Scan for the cell matching the given text and deliver its (X, Y) coordinate at center. 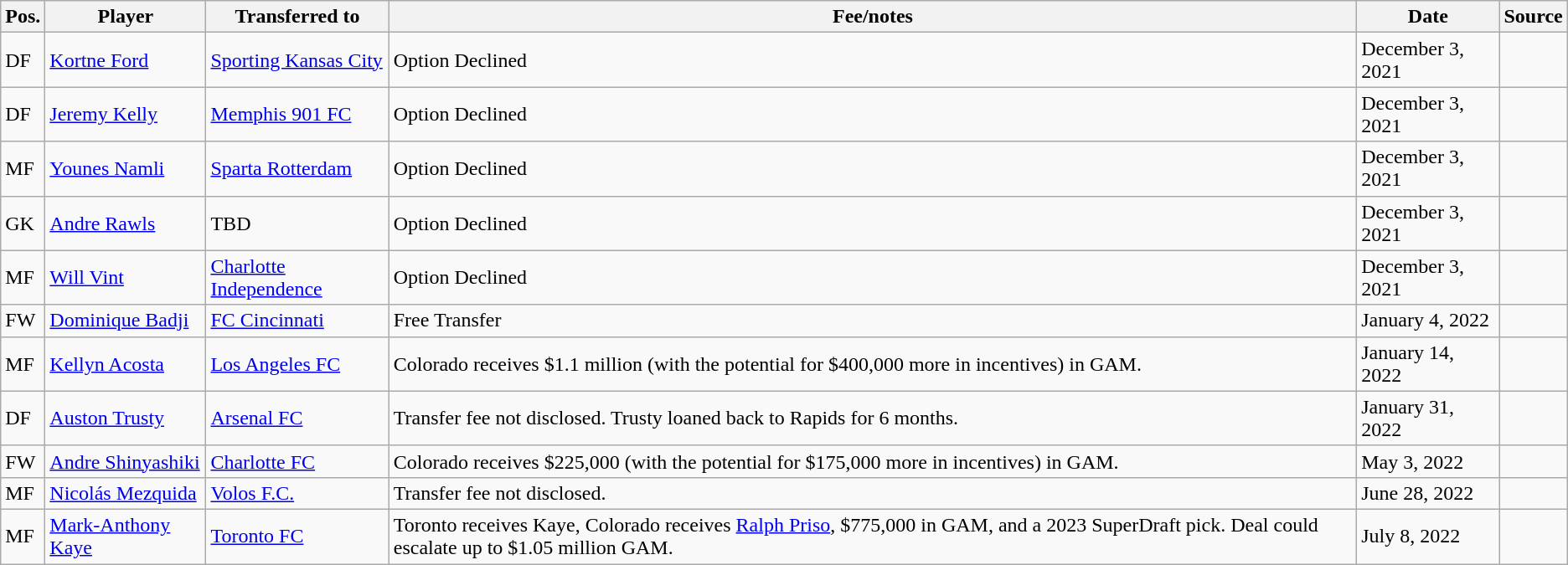
Colorado receives $225,000 (with the potential for $175,000 more in incentives) in GAM. (873, 461)
January 31, 2022 (1428, 419)
Memphis 901 FC (297, 114)
June 28, 2022 (1428, 493)
Sparta Rotterdam (297, 169)
Colorado receives $1.1 million (with the potential for $400,000 more in incentives) in GAM. (873, 363)
Charlotte Independence (297, 278)
Nicolás Mezquida (126, 493)
Younes Namli (126, 169)
Transferred to (297, 17)
Free Transfer (873, 321)
Toronto FC (297, 536)
Transfer fee not disclosed. (873, 493)
Kortne Ford (126, 60)
Los Angeles FC (297, 363)
Player (126, 17)
Sporting Kansas City (297, 60)
May 3, 2022 (1428, 461)
July 8, 2022 (1428, 536)
Jeremy Kelly (126, 114)
Source (1533, 17)
Mark-Anthony Kaye (126, 536)
FC Cincinnati (297, 321)
Volos F.C. (297, 493)
Toronto receives Kaye, Colorado receives Ralph Priso, $775,000 in GAM, and a 2023 SuperDraft pick. Deal could escalate up to $1.05 million GAM. (873, 536)
Charlotte FC (297, 461)
Andre Shinyashiki (126, 461)
Transfer fee not disclosed. Trusty loaned back to Rapids for 6 months. (873, 419)
January 4, 2022 (1428, 321)
Fee/notes (873, 17)
Kellyn Acosta (126, 363)
GK (23, 223)
Date (1428, 17)
January 14, 2022 (1428, 363)
Dominique Badji (126, 321)
Andre Rawls (126, 223)
TBD (297, 223)
Arsenal FC (297, 419)
Will Vint (126, 278)
Pos. (23, 17)
Auston Trusty (126, 419)
